Output the (X, Y) coordinate of the center of the cell containing the given text.  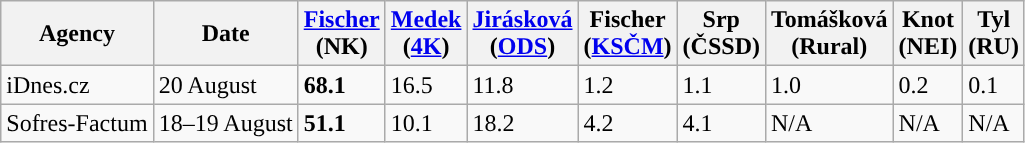
1.2 (628, 85)
1.1 (721, 85)
Agency (77, 34)
18.2 (522, 123)
10.1 (426, 123)
Medek(4K) (426, 34)
Tomášková(Rural) (829, 34)
Fischer(NK) (342, 34)
51.1 (342, 123)
1.0 (829, 85)
18–19 August (226, 123)
11.8 (522, 85)
Jirásková(ODS) (522, 34)
Tyl(RU) (994, 34)
Sofres-Factum (77, 123)
Knot(NEI) (928, 34)
4.2 (628, 123)
Date (226, 34)
0.1 (994, 85)
68.1 (342, 85)
Fischer(KSČM) (628, 34)
20 August (226, 85)
0.2 (928, 85)
iDnes.cz (77, 85)
Srp(ČSSD) (721, 34)
16.5 (426, 85)
4.1 (721, 123)
